For the text-containing cell, return its midpoint in [X, Y] coordinate format. 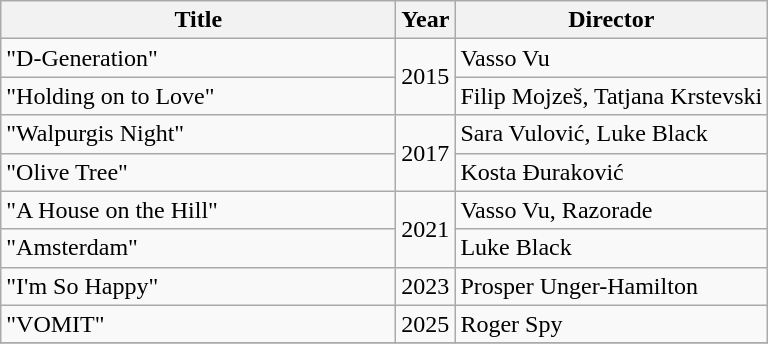
"I'm So Happy" [198, 286]
Luke Black [612, 248]
"Olive Tree" [198, 172]
Sara Vulović, Luke Black [612, 134]
Kosta Đuraković [612, 172]
Director [612, 20]
2025 [426, 324]
Vasso Vu [612, 58]
"Walpurgis Night" [198, 134]
Title [198, 20]
2021 [426, 229]
Filip Mojzeš, Tatjana Krstevski [612, 96]
"Holding on to Love" [198, 96]
"A House on the Hill" [198, 210]
2017 [426, 153]
2023 [426, 286]
2015 [426, 77]
"Amsterdam" [198, 248]
Roger Spy [612, 324]
Year [426, 20]
"VOMIT" [198, 324]
Vasso Vu, Razorade [612, 210]
Prosper Unger-Hamilton [612, 286]
"D-Generation" [198, 58]
